Scan for the cell matching the given text and deliver its (X, Y) coordinate at center. 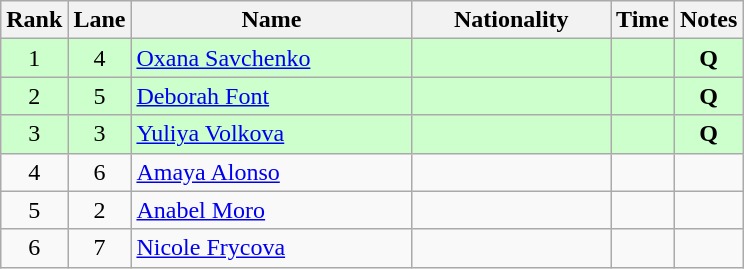
Notes (709, 20)
Amaya Alonso (272, 172)
Time (643, 20)
Oxana Savchenko (272, 58)
Nicole Frycova (272, 248)
Lane (100, 20)
Name (272, 20)
Anabel Moro (272, 210)
Deborah Font (272, 96)
Nationality (512, 20)
7 (100, 248)
1 (34, 58)
Rank (34, 20)
Yuliya Volkova (272, 134)
